Extract the [x, y] coordinate from the center of the cell holding the provided text.  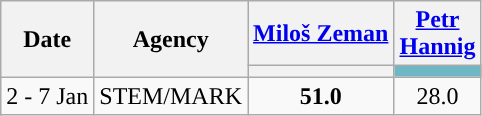
Agency [171, 39]
Petr Hannig [438, 34]
28.0 [438, 96]
2 - 7 Jan [48, 96]
51.0 [321, 96]
STEM/MARK [171, 96]
Miloš Zeman [321, 34]
Date [48, 39]
